Search for the cell housing the specified text and yield its [x, y] center coordinate. 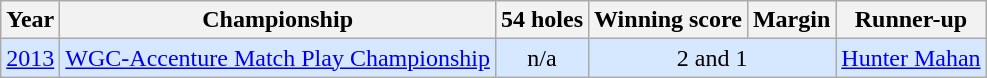
2 and 1 [712, 58]
Runner-up [911, 20]
54 holes [542, 20]
Year [30, 20]
Winning score [668, 20]
WGC-Accenture Match Play Championship [278, 58]
n/a [542, 58]
2013 [30, 58]
Margin [791, 20]
Championship [278, 20]
Hunter Mahan [911, 58]
